For the text-containing cell, return its midpoint in (x, y) coordinate format. 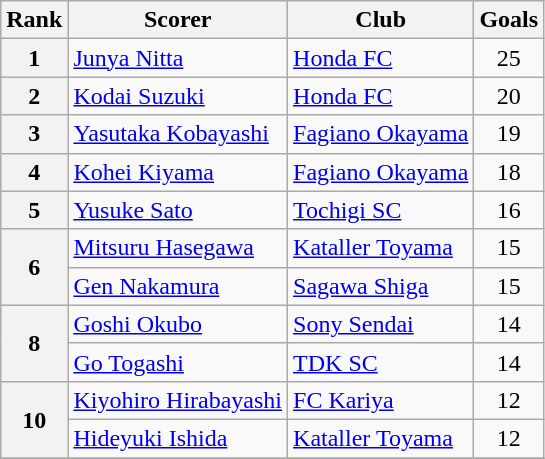
10 (34, 419)
FC Kariya (381, 400)
1 (34, 58)
Tochigi SC (381, 210)
5 (34, 210)
Gen Nakamura (178, 286)
Club (381, 20)
19 (509, 134)
16 (509, 210)
3 (34, 134)
Yasutaka Kobayashi (178, 134)
20 (509, 96)
Goshi Okubo (178, 324)
Mitsuru Hasegawa (178, 248)
Kiyohiro Hirabayashi (178, 400)
2 (34, 96)
Hideyuki Ishida (178, 438)
Sony Sendai (381, 324)
6 (34, 267)
Sagawa Shiga (381, 286)
Scorer (178, 20)
4 (34, 172)
Goals (509, 20)
Go Togashi (178, 362)
Rank (34, 20)
8 (34, 343)
TDK SC (381, 362)
Kodai Suzuki (178, 96)
Yusuke Sato (178, 210)
Kohei Kiyama (178, 172)
18 (509, 172)
25 (509, 58)
Junya Nitta (178, 58)
